Determine the [X, Y] coordinate at the center of the cell enclosing the given text.  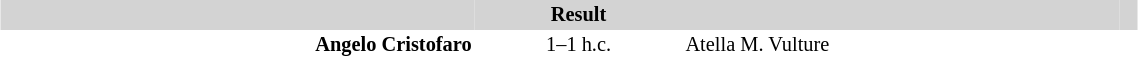
Result [579, 15]
Angelo Cristofaro [238, 45]
1–1 h.c. [579, 45]
Atella M. Vulture [901, 45]
